Extract the [X, Y] coordinate from the center of the cell holding the provided text.  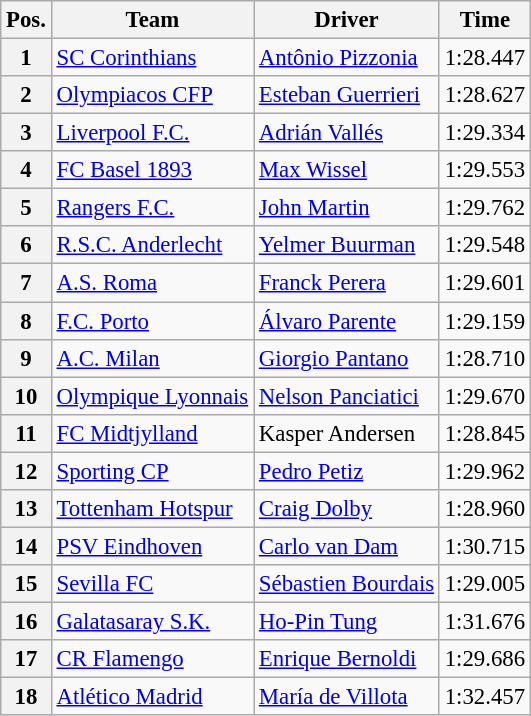
A.C. Milan [152, 358]
1:29.159 [484, 321]
1:28.710 [484, 358]
Atlético Madrid [152, 697]
14 [26, 546]
16 [26, 621]
Carlo van Dam [347, 546]
11 [26, 433]
5 [26, 208]
F.C. Porto [152, 321]
Liverpool F.C. [152, 133]
Sébastien Bourdais [347, 584]
Driver [347, 20]
10 [26, 396]
Tottenham Hotspur [152, 509]
1:30.715 [484, 546]
Ho-Pin Tung [347, 621]
8 [26, 321]
Rangers F.C. [152, 208]
Enrique Bernoldi [347, 659]
Time [484, 20]
Max Wissel [347, 170]
Álvaro Parente [347, 321]
Adrián Vallés [347, 133]
6 [26, 245]
Esteban Guerrieri [347, 95]
John Martin [347, 208]
Sevilla FC [152, 584]
7 [26, 283]
Olympique Lyonnais [152, 396]
9 [26, 358]
R.S.C. Anderlecht [152, 245]
Pos. [26, 20]
1:29.762 [484, 208]
17 [26, 659]
Team [152, 20]
Antônio Pizzonia [347, 58]
Galatasaray S.K. [152, 621]
Pedro Petiz [347, 471]
1:29.670 [484, 396]
Giorgio Pantano [347, 358]
1:28.845 [484, 433]
FC Basel 1893 [152, 170]
2 [26, 95]
1:29.548 [484, 245]
PSV Eindhoven [152, 546]
18 [26, 697]
Franck Perera [347, 283]
13 [26, 509]
15 [26, 584]
1:31.676 [484, 621]
Nelson Panciatici [347, 396]
1:29.553 [484, 170]
1:29.334 [484, 133]
1:28.627 [484, 95]
María de Villota [347, 697]
FC Midtjylland [152, 433]
1:28.960 [484, 509]
Olympiacos CFP [152, 95]
1:32.457 [484, 697]
Craig Dolby [347, 509]
1:29.601 [484, 283]
Yelmer Buurman [347, 245]
12 [26, 471]
1:29.962 [484, 471]
3 [26, 133]
A.S. Roma [152, 283]
1:28.447 [484, 58]
SC Corinthians [152, 58]
1 [26, 58]
1:29.686 [484, 659]
4 [26, 170]
Kasper Andersen [347, 433]
1:29.005 [484, 584]
Sporting CP [152, 471]
CR Flamengo [152, 659]
